From the cell containing the given text, extract its center point as (x, y) coordinate. 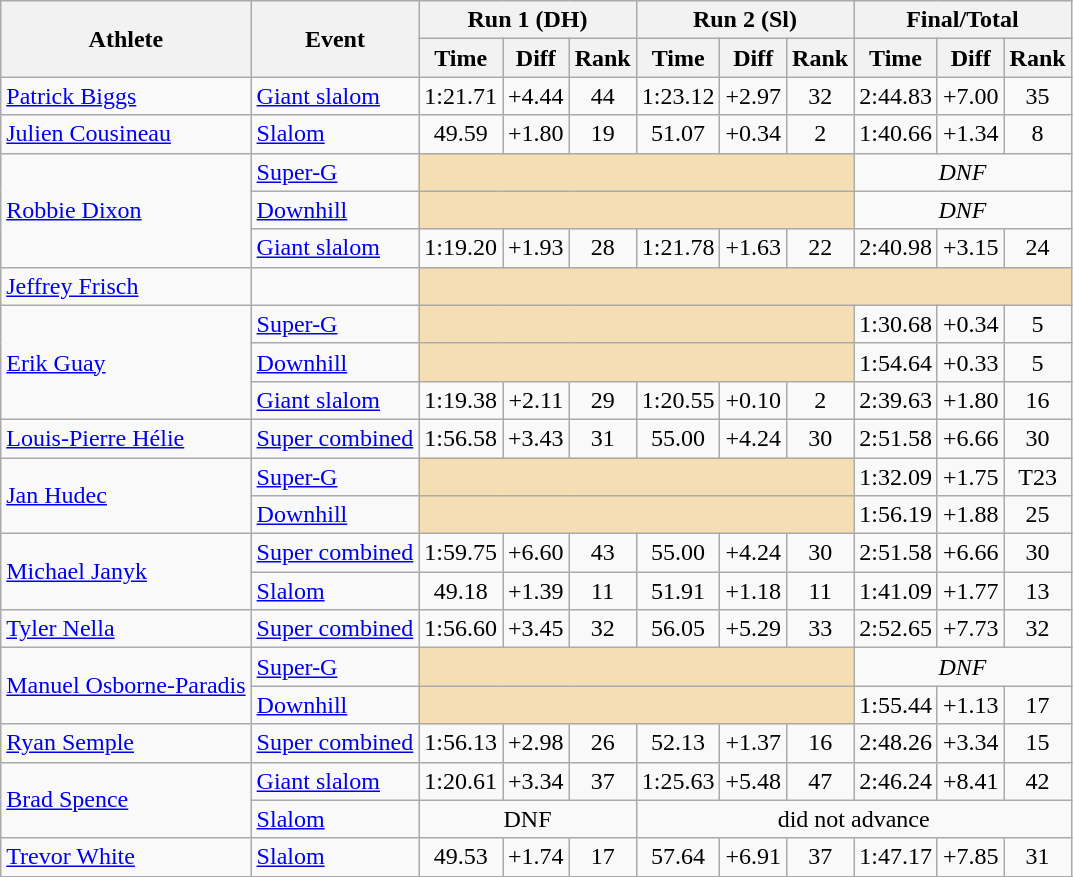
2:39.63 (896, 400)
+1.18 (754, 591)
+1.88 (970, 515)
24 (1038, 248)
+0.10 (754, 400)
+2.97 (754, 96)
49.59 (461, 134)
Julien Cousineau (126, 134)
1:55.44 (896, 705)
+2.11 (536, 400)
1:19.38 (461, 400)
51.07 (678, 134)
+6.91 (754, 857)
+1.13 (970, 705)
1:19.20 (461, 248)
28 (602, 248)
+5.29 (754, 629)
+1.93 (536, 248)
49.18 (461, 591)
+6.60 (536, 553)
+1.74 (536, 857)
Patrick Biggs (126, 96)
+5.48 (754, 781)
1:56.58 (461, 438)
1:40.66 (896, 134)
1:32.09 (896, 477)
57.64 (678, 857)
13 (1038, 591)
44 (602, 96)
33 (820, 629)
+1.37 (754, 743)
42 (1038, 781)
Run 2 (Sl) (744, 20)
did not advance (854, 819)
1:56.19 (896, 515)
1:30.68 (896, 324)
35 (1038, 96)
8 (1038, 134)
1:21.78 (678, 248)
15 (1038, 743)
Jan Hudec (126, 496)
1:41.09 (896, 591)
56.05 (678, 629)
22 (820, 248)
Final/Total (962, 20)
2:44.83 (896, 96)
Athlete (126, 39)
1:47.17 (896, 857)
T23 (1038, 477)
1:54.64 (896, 362)
Ryan Semple (126, 743)
+0.33 (970, 362)
+3.15 (970, 248)
26 (602, 743)
29 (602, 400)
2:46.24 (896, 781)
+1.75 (970, 477)
49.53 (461, 857)
+3.43 (536, 438)
43 (602, 553)
Trevor White (126, 857)
+2.98 (536, 743)
+3.45 (536, 629)
+1.39 (536, 591)
+8.41 (970, 781)
Louis-Pierre Hélie (126, 438)
1:20.55 (678, 400)
Brad Spence (126, 800)
1:25.63 (678, 781)
2:52.65 (896, 629)
Manuel Osborne-Paradis (126, 686)
Robbie Dixon (126, 210)
Tyler Nella (126, 629)
1:23.12 (678, 96)
Run 1 (DH) (528, 20)
+1.77 (970, 591)
+7.00 (970, 96)
+4.44 (536, 96)
Erik Guay (126, 362)
+1.34 (970, 134)
1:56.60 (461, 629)
25 (1038, 515)
1:56.13 (461, 743)
51.91 (678, 591)
+1.63 (754, 248)
2:40.98 (896, 248)
Event (335, 39)
+7.85 (970, 857)
Michael Janyk (126, 572)
19 (602, 134)
1:59.75 (461, 553)
2:48.26 (896, 743)
1:20.61 (461, 781)
1:21.71 (461, 96)
Jeffrey Frisch (126, 286)
47 (820, 781)
+7.73 (970, 629)
52.13 (678, 743)
